Scan for the cell matching the given text and deliver its [X, Y] coordinate at center. 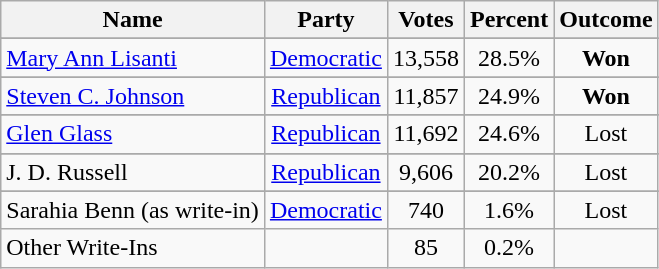
11,692 [426, 134]
85 [426, 248]
28.5% [508, 58]
20.2% [508, 172]
9,606 [426, 172]
0.2% [508, 248]
Name [133, 20]
Steven C. Johnson [133, 96]
J. D. Russell [133, 172]
Sarahia Benn (as write-in) [133, 210]
11,857 [426, 96]
Other Write-Ins [133, 248]
Party [326, 20]
13,558 [426, 58]
Glen Glass [133, 134]
Mary Ann Lisanti [133, 58]
24.9% [508, 96]
Votes [426, 20]
740 [426, 210]
Percent [508, 20]
1.6% [508, 210]
Outcome [606, 20]
24.6% [508, 134]
